Output the (X, Y) coordinate of the center of the cell containing the given text.  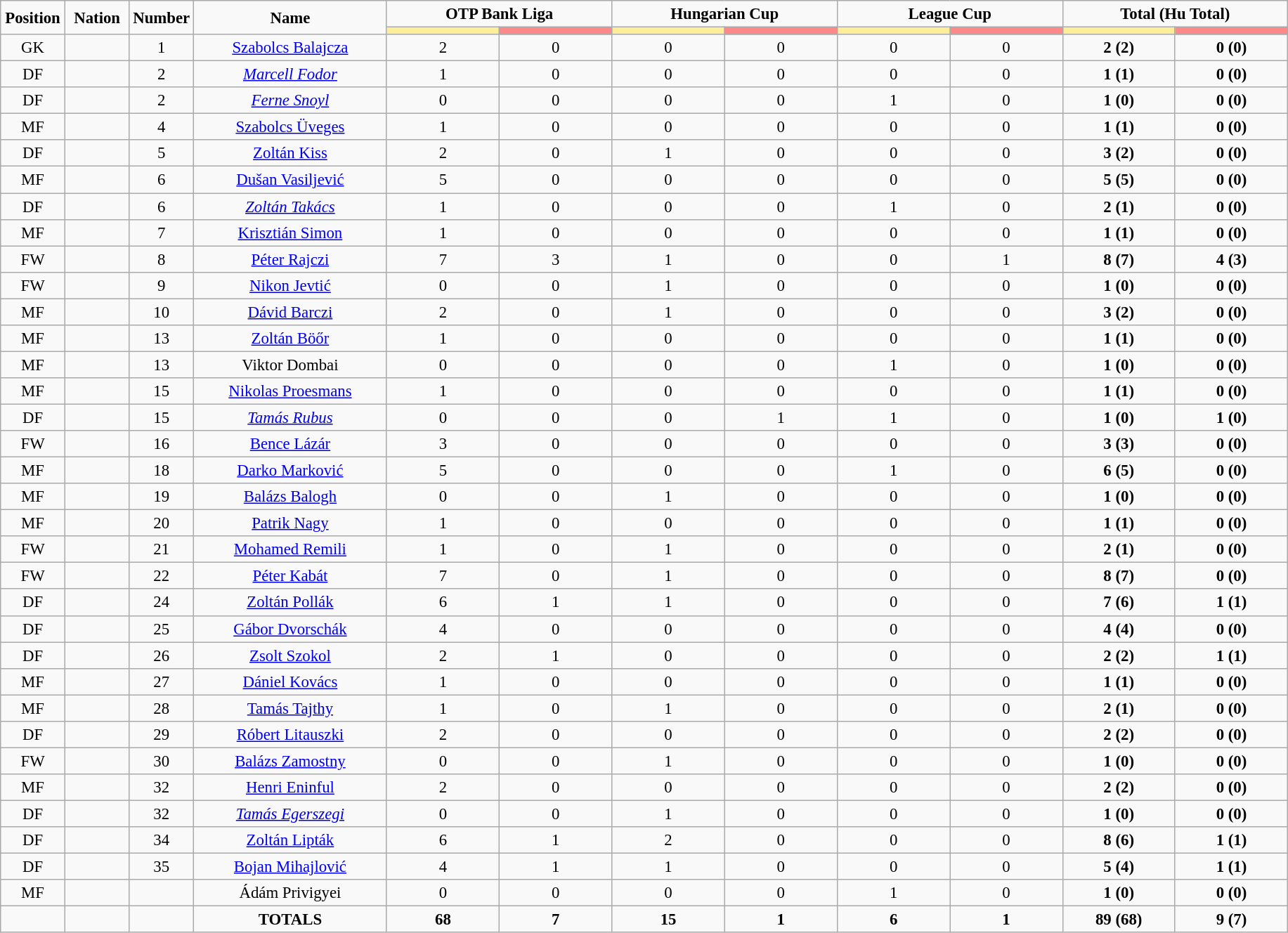
Balázs Balogh (291, 497)
Position (33, 18)
Marcell Fodor (291, 74)
26 (162, 655)
Dániel Kovács (291, 681)
Bence Lázár (291, 444)
Péter Kabát (291, 576)
24 (162, 603)
10 (162, 312)
68 (443, 920)
18 (162, 471)
16 (162, 444)
35 (162, 867)
9 (7) (1231, 920)
Viktor Dombai (291, 365)
9 (162, 285)
21 (162, 549)
89 (68) (1119, 920)
Total (Hu Total) (1175, 14)
6 (5) (1119, 471)
Bojan Mihajlović (291, 867)
25 (162, 629)
27 (162, 681)
Zsolt Szokol (291, 655)
Dávid Barczi (291, 312)
Number (162, 18)
34 (162, 840)
3 (3) (1119, 444)
Dušan Vasiljević (291, 180)
Darko Marković (291, 471)
29 (162, 735)
Tamás Rubus (291, 417)
Zoltán Pollák (291, 603)
Name (291, 18)
8 (162, 259)
Ádám Privigyei (291, 893)
Ferne Snoyl (291, 100)
Róbert Litauszki (291, 735)
Zoltán Lipták (291, 840)
8 (6) (1119, 840)
Tamás Egerszegi (291, 814)
Hungarian Cup (725, 14)
Balázs Zamostny (291, 761)
Nikon Jevtić (291, 285)
Patrik Nagy (291, 523)
Krisztián Simon (291, 233)
Tamás Tajthy (291, 708)
League Cup (950, 14)
Péter Rajczi (291, 259)
Szabolcs Balajcza (291, 48)
Henri Eninful (291, 788)
Nikolas Proesmans (291, 391)
30 (162, 761)
GK (33, 48)
Zoltán Böőr (291, 339)
4 (3) (1231, 259)
7 (6) (1119, 603)
Nation (97, 18)
28 (162, 708)
Zoltán Takács (291, 207)
5 (4) (1119, 867)
Gábor Dvorschák (291, 629)
Szabolcs Üveges (291, 127)
TOTALS (291, 920)
OTP Bank Liga (499, 14)
Mohamed Remili (291, 549)
19 (162, 497)
5 (5) (1119, 180)
Zoltán Kiss (291, 154)
22 (162, 576)
20 (162, 523)
4 (4) (1119, 629)
